Identify which cell holds the provided text, then report its (x, y) central coordinate. 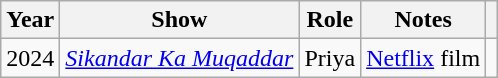
Role (330, 20)
2024 (30, 58)
Netflix film (424, 58)
Notes (424, 20)
Year (30, 20)
Priya (330, 58)
Show (180, 20)
Sikandar Ka Muqaddar (180, 58)
